For the text-containing cell, return its midpoint in [x, y] coordinate format. 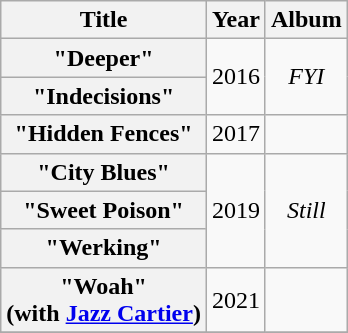
2017 [236, 134]
"Hidden Fences" [104, 134]
FYI [306, 77]
"Deeper" [104, 58]
Album [306, 20]
2019 [236, 210]
2021 [236, 300]
"City Blues" [104, 172]
"Sweet Poison" [104, 210]
2016 [236, 77]
Title [104, 20]
"Woah"(with Jazz Cartier) [104, 300]
"Indecisions" [104, 96]
Still [306, 210]
"Werking" [104, 248]
Year [236, 20]
